Output the (X, Y) coordinate of the center of the cell containing the given text.  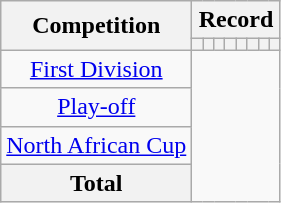
Play-off (96, 107)
North African Cup (96, 145)
Total (96, 183)
First Division (96, 69)
Record (236, 20)
Competition (96, 26)
